Pinpoint the cell where the given text exists, returning its (X, Y) midpoint coordinate. 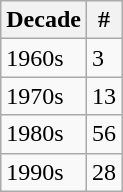
Decade (44, 20)
1980s (44, 134)
1970s (44, 96)
13 (104, 96)
1960s (44, 58)
# (104, 20)
3 (104, 58)
1990s (44, 172)
28 (104, 172)
56 (104, 134)
